Detect which cell encompasses the target text, then output its [X, Y] center coordinate. 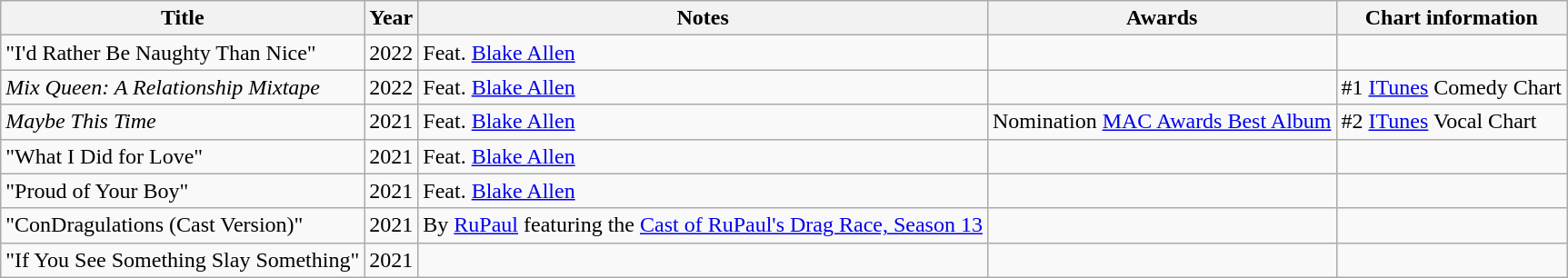
"Proud of Your Boy" [183, 191]
#2 ITunes Vocal Chart [1452, 122]
Maybe This Time [183, 122]
Notes [704, 18]
Year [391, 18]
Nomination MAC Awards Best Album [1162, 122]
Mix Queen: A Relationship Mixtape [183, 87]
Awards [1162, 18]
Chart information [1452, 18]
"I'd Rather Be Naughty Than Nice" [183, 53]
"What I Did for Love" [183, 156]
"ConDragulations (Cast Version)" [183, 225]
"If You See Something Slay Something" [183, 260]
By RuPaul featuring the Cast of RuPaul's Drag Race, Season 13 [704, 225]
#1 ITunes Comedy Chart [1452, 87]
Title [183, 18]
